Pinpoint the cell where the given text exists, returning its (X, Y) midpoint coordinate. 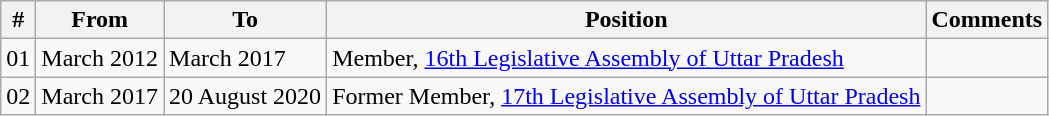
Member, 16th Legislative Assembly of Uttar Pradesh (626, 58)
20 August 2020 (246, 96)
From (100, 20)
02 (18, 96)
# (18, 20)
Former Member, 17th Legislative Assembly of Uttar Pradesh (626, 96)
To (246, 20)
01 (18, 58)
Position (626, 20)
March 2012 (100, 58)
Comments (987, 20)
